Capture the cell that displays the provided text and extract its (x, y) central coordinate. 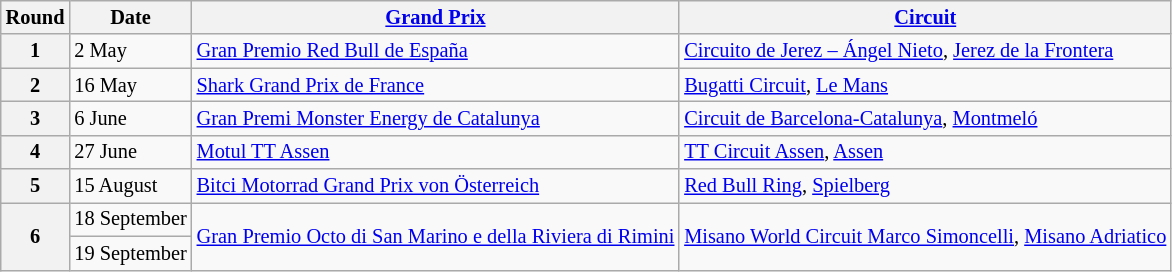
Shark Grand Prix de France (436, 85)
4 (36, 152)
Red Bull Ring, Spielberg (925, 186)
Bugatti Circuit, Le Mans (925, 85)
Gran Premi Monster Energy de Catalunya (436, 118)
6 June (130, 118)
6 (36, 236)
Round (36, 17)
TT Circuit Assen, Assen (925, 152)
Grand Prix (436, 17)
2 May (130, 51)
Circuit (925, 17)
Misano World Circuit Marco Simoncelli, Misano Adriatico (925, 236)
Circuit de Barcelona-Catalunya, Montmeló (925, 118)
1 (36, 51)
Gran Premio Red Bull de España (436, 51)
Bitci Motorrad Grand Prix von Österreich (436, 186)
19 September (130, 253)
5 (36, 186)
27 June (130, 152)
Motul TT Assen (436, 152)
3 (36, 118)
2 (36, 85)
18 September (130, 219)
Circuito de Jerez – Ángel Nieto, Jerez de la Frontera (925, 51)
15 August (130, 186)
Gran Premio Octo di San Marino e della Riviera di Rimini (436, 236)
Date (130, 17)
16 May (130, 85)
